Detect which cell encompasses the target text, then output its (x, y) center coordinate. 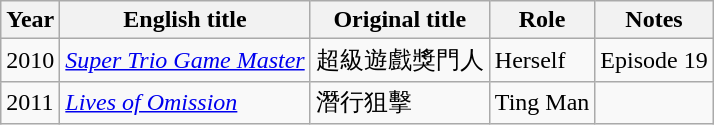
潛行狙擊 (400, 102)
Original title (400, 20)
2011 (30, 102)
Episode 19 (654, 60)
2010 (30, 60)
Herself (542, 60)
超級遊戲獎門人 (400, 60)
English title (185, 20)
Ting Man (542, 102)
Notes (654, 20)
Super Trio Game Master (185, 60)
Year (30, 20)
Role (542, 20)
Lives of Omission (185, 102)
